Locate the cell with the specified text and output its (x, y) center coordinate. 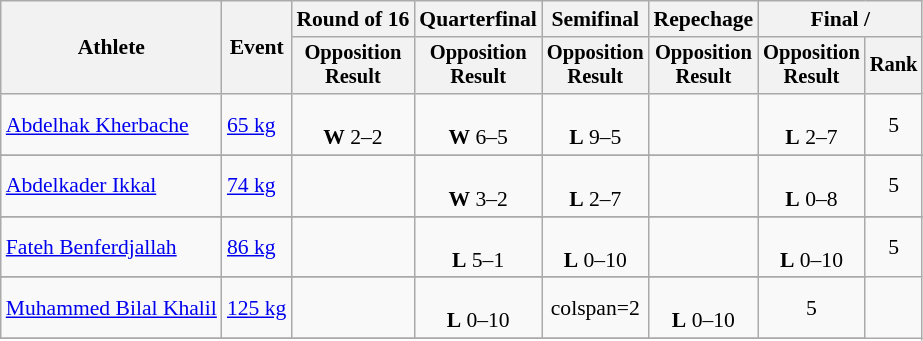
L 5–1 (478, 248)
Abdelhak Kherbache (112, 124)
L 0–8 (812, 186)
Muhammed Bilal Khalil (112, 308)
74 kg (256, 186)
Event (256, 48)
L 9–5 (596, 124)
Final / (840, 19)
Semifinal (596, 19)
Fateh Benferdjallah (112, 248)
Rank (894, 66)
Quarterfinal (478, 19)
W 3–2 (478, 186)
W 2–2 (352, 124)
86 kg (256, 248)
Round of 16 (352, 19)
125 kg (256, 308)
Repechage (704, 19)
65 kg (256, 124)
Abdelkader Ikkal (112, 186)
colspan=2 (596, 308)
Athlete (112, 48)
W 6–5 (478, 124)
